Pinpoint the cell where the given text exists, returning its [x, y] midpoint coordinate. 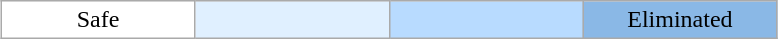
Eliminated [680, 20]
Safe [98, 20]
